Find where the given text appears and provide that cell's center as [X, Y] coordinate. 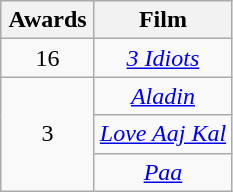
Love Aaj Kal [162, 134]
3 Idiots [162, 58]
Paa [162, 172]
3 [48, 134]
Film [162, 20]
Awards [48, 20]
Aladin [162, 96]
16 [48, 58]
